Locate the cell with the specified text and output its [X, Y] center coordinate. 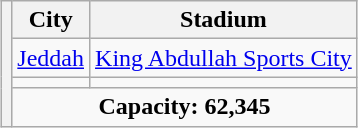
Stadium [224, 20]
King Abdullah Sports City [224, 58]
City [51, 20]
Capacity: 62,345 [184, 107]
Jeddah [51, 58]
